From the cell containing the given text, extract its center point as [x, y] coordinate. 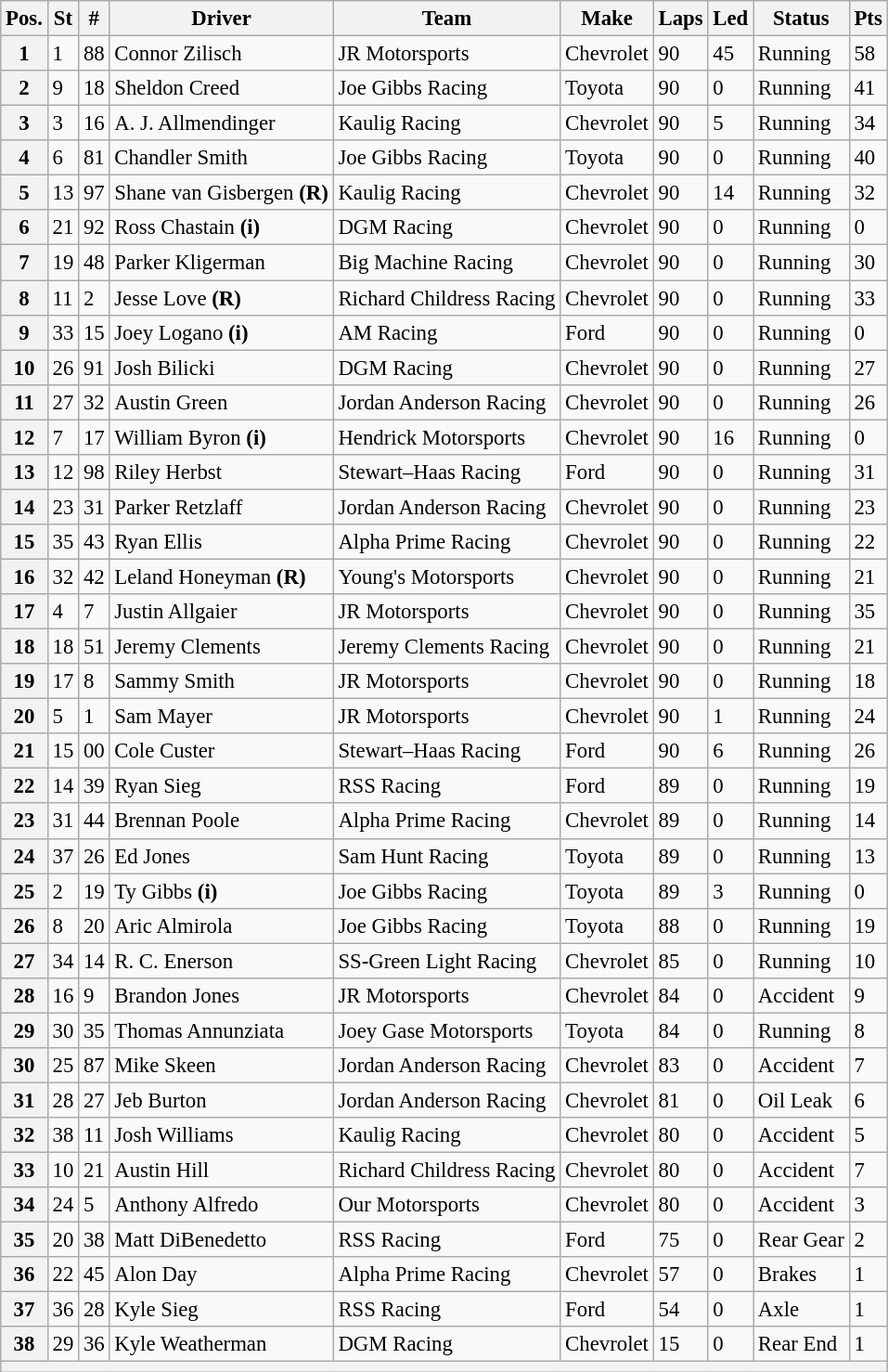
Shane van Gisbergen (R) [221, 193]
Brandon Jones [221, 996]
Josh Williams [221, 1135]
98 [95, 472]
51 [95, 647]
Rear End [802, 1345]
Connor Zilisch [221, 54]
42 [95, 576]
St [63, 19]
39 [95, 786]
Sheldon Creed [221, 88]
Kyle Weatherman [221, 1345]
Hendrick Motorsports [447, 437]
Oil Leak [802, 1100]
Joey Logano (i) [221, 332]
Brakes [802, 1275]
83 [681, 1066]
Josh Bilicki [221, 368]
40 [869, 158]
Matt DiBenedetto [221, 1240]
Ross Chastain (i) [221, 227]
48 [95, 263]
Driver [221, 19]
Jeremy Clements [221, 647]
# [95, 19]
Sam Mayer [221, 717]
Status [802, 19]
41 [869, 88]
Austin Hill [221, 1171]
Cole Custer [221, 751]
Ryan Ellis [221, 542]
Led [731, 19]
Team [447, 19]
Our Motorsports [447, 1205]
Alon Day [221, 1275]
Pts [869, 19]
75 [681, 1240]
92 [95, 227]
00 [95, 751]
91 [95, 368]
Austin Green [221, 402]
Ed Jones [221, 856]
Jeb Burton [221, 1100]
Young's Motorsports [447, 576]
Parker Kligerman [221, 263]
Jesse Love (R) [221, 298]
Joey Gase Motorsports [447, 1030]
Jeremy Clements Racing [447, 647]
Ryan Sieg [221, 786]
Axle [802, 1310]
Kyle Sieg [221, 1310]
43 [95, 542]
54 [681, 1310]
Riley Herbst [221, 472]
Aric Almirola [221, 925]
Parker Retzlaff [221, 507]
Anthony Alfredo [221, 1205]
Mike Skeen [221, 1066]
57 [681, 1275]
87 [95, 1066]
Ty Gibbs (i) [221, 891]
Rear Gear [802, 1240]
AM Racing [447, 332]
A. J. Allmendinger [221, 123]
58 [869, 54]
85 [681, 961]
Leland Honeyman (R) [221, 576]
Laps [681, 19]
William Byron (i) [221, 437]
Justin Allgaier [221, 612]
Thomas Annunziata [221, 1030]
Sammy Smith [221, 681]
R. C. Enerson [221, 961]
Chandler Smith [221, 158]
Sam Hunt Racing [447, 856]
Brennan Poole [221, 822]
Pos. [24, 19]
Make [607, 19]
SS-Green Light Racing [447, 961]
44 [95, 822]
Big Machine Racing [447, 263]
97 [95, 193]
